Provide the [X, Y] coordinate of the cell's center where the given text is located.  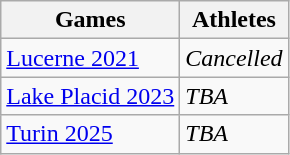
Cancelled [234, 58]
Athletes [234, 20]
Lucerne 2021 [90, 58]
Turin 2025 [90, 134]
Lake Placid 2023 [90, 96]
Games [90, 20]
